Extract the [X, Y] coordinate from the center of the cell holding the provided text.  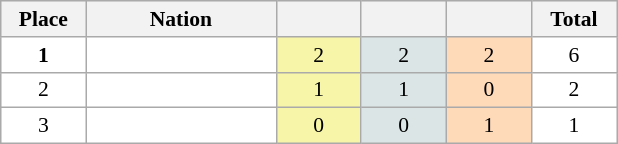
3 [44, 126]
Place [44, 19]
Total [574, 19]
Nation [181, 19]
6 [574, 55]
